Search for the cell housing the specified text and yield its (x, y) center coordinate. 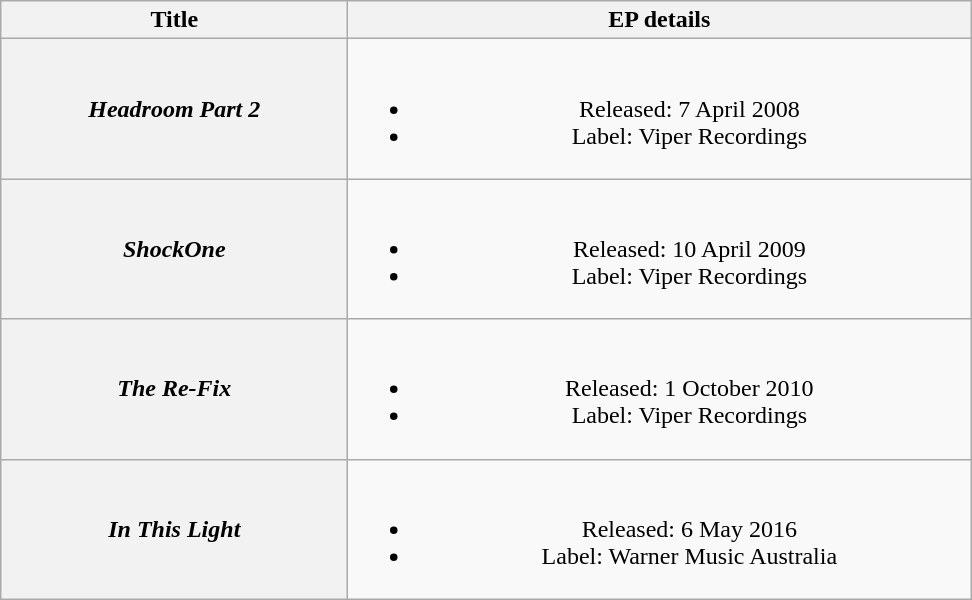
Released: 1 October 2010Label: Viper Recordings (660, 389)
Released: 10 April 2009Label: Viper Recordings (660, 249)
Released: 6 May 2016Label: Warner Music Australia (660, 529)
Released: 7 April 2008Label: Viper Recordings (660, 109)
The Re-Fix (174, 389)
In This Light (174, 529)
Headroom Part 2 (174, 109)
ShockOne (174, 249)
Title (174, 20)
EP details (660, 20)
